Return (x, y) of the center of cell containing provided text 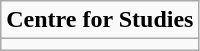
Centre for Studies (100, 20)
